Return (x, y) of the center of cell containing provided text 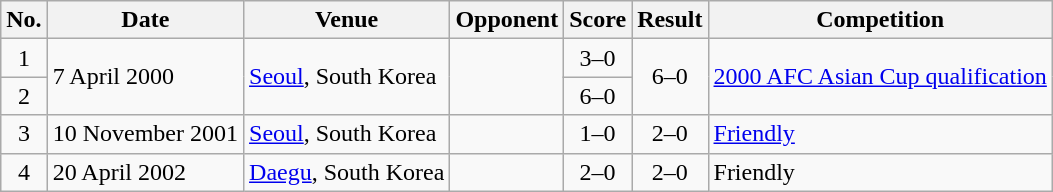
Score (598, 20)
10 November 2001 (145, 134)
4 (24, 172)
Result (670, 20)
7 April 2000 (145, 77)
Venue (347, 20)
Daegu, South Korea (347, 172)
1 (24, 58)
2 (24, 96)
3–0 (598, 58)
20 April 2002 (145, 172)
No. (24, 20)
Competition (880, 20)
2000 AFC Asian Cup qualification (880, 77)
1–0 (598, 134)
3 (24, 134)
Opponent (507, 20)
Date (145, 20)
